Return the (x, y) coordinate for the center point of the cell that contains the specified text.  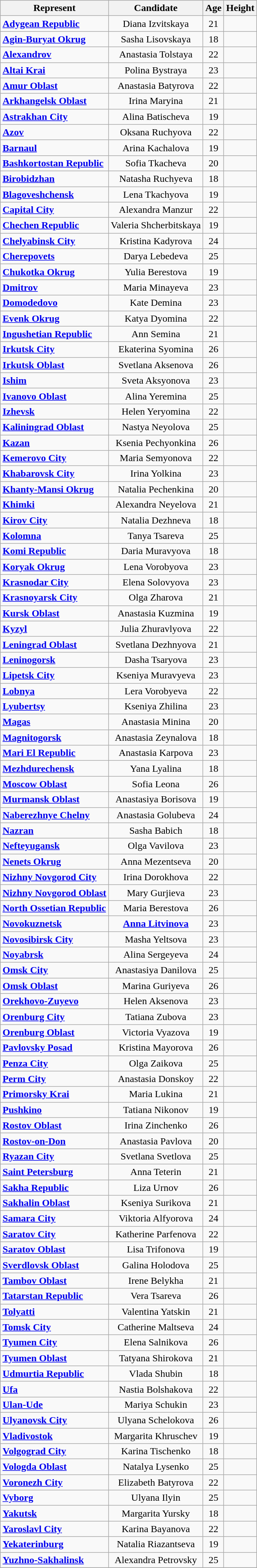
Karina Bayanova (156, 1529)
Yulia Berestova (156, 272)
Sakha Republic (55, 1188)
Vyborg (55, 1498)
Valentina Yatskin (156, 1312)
Primorsky Krai (55, 1094)
Victoria Vyazova (156, 1032)
Sasha Babich (156, 830)
Khimki (55, 505)
Saratov City (55, 1234)
Ryazan City (55, 1156)
Irene Belykha (156, 1281)
Alexandra Manzur (156, 210)
Udmurtia Republic (55, 1374)
Astrakhan City (55, 117)
Lipetsk City (55, 675)
Arkhangelsk Oblast (55, 101)
Yaroslavl City (55, 1529)
Mari El Republic (55, 753)
Olga Vavilova (156, 846)
Barnaul (55, 148)
Kaliningrad Oblast (55, 427)
Amur Oblast (55, 86)
Orenburg Oblast (55, 1032)
Leninogorsk (55, 660)
Nazran (55, 830)
Khabarovsk City (55, 474)
Mariya Schukin (156, 1405)
Naberezhnye Chelny (55, 815)
Kemerovo City (55, 458)
Oksana Ruchyova (156, 132)
Kseniya Muravyeva (156, 675)
Nizhny Novgorod Oblast (55, 892)
Sofia Tkacheva (156, 163)
Capital City (55, 210)
Noyabrsk (55, 955)
Ulyanovsk City (55, 1420)
Samara City (55, 1219)
Viktoria Alfyorova (156, 1219)
Vladivostok (55, 1435)
Vlada Shubin (156, 1374)
Ufa (55, 1389)
Orenburg City (55, 1017)
Yakutsk (55, 1513)
Kirov City (55, 520)
Natalia Pechenkina (156, 489)
Anastasia Minina (156, 722)
Natalya Lysenko (156, 1467)
Ulyana Schelokova (156, 1420)
North Ossetian Republic (55, 908)
Vologda Oblast (55, 1467)
Anastasia Karpova (156, 753)
Svetlana Dezhnyova (156, 644)
Rostov Oblast (55, 1125)
Natasha Ruchyeva (156, 179)
Maria Semyonova (156, 458)
Anastasiya Borisova (156, 799)
Svetlana Aksenova (156, 365)
Cherepovets (55, 256)
Anastasia Tolstaya (156, 55)
Natalia Riazantseva (156, 1544)
Chechen Republic (55, 225)
Kseniya Zhilina (156, 707)
Marina Guriyeva (156, 986)
Represent (55, 8)
Vera Tsareva (156, 1296)
Krasnoyarsk City (55, 598)
Alexandrov (55, 55)
Omsk City (55, 970)
Candidate (156, 8)
Maria Berestova (156, 908)
Tatarstan Republic (55, 1296)
Tatiana Zubova (156, 1017)
Anastasia Pavlova (156, 1141)
Anastasia Zeynalova (156, 738)
Anna Litvinova (156, 923)
Ksenia Pechyonkina (156, 442)
Rostov-on-Don (55, 1141)
Kazan (55, 442)
Sverdlovsk Oblast (55, 1265)
Magas (55, 722)
Alina Sergeyeva (156, 955)
Masha Yeltsova (156, 939)
Chelyabinsk City (55, 241)
Tyumen City (55, 1343)
Darya Lebedeva (156, 256)
Maria Minayeva (156, 287)
Helen Aksenova (156, 1001)
Lena Tkachyova (156, 194)
Tatiana Nikonov (156, 1110)
Anna Teterin (156, 1172)
Saint Petersburg (55, 1172)
Novosibirsk City (55, 939)
Kolomna (55, 536)
Sakhalin Oblast (55, 1203)
Margarita Khruschev (156, 1435)
Irina Zinchenko (156, 1125)
Tomsk City (55, 1327)
Polina Bystraya (156, 70)
Yuzhno-Sakhalinsk (55, 1560)
Alexandra Neyelova (156, 505)
Svetlana Svetlova (156, 1156)
Natalia Dezhneva (156, 520)
Chukotka Okrug (55, 272)
Omsk Oblast (55, 986)
Voronezh City (55, 1482)
Saratov Oblast (55, 1250)
Izhevsk (55, 411)
Tolyatti (55, 1312)
Sveta Aksyonova (156, 380)
Agin-Buryat Okrug (55, 39)
Tanya Tsareva (156, 536)
Lyubertsy (55, 707)
Nefteyugansk (55, 846)
Lera Vorobyeva (156, 691)
Leningrad Oblast (55, 644)
Tatyana Shirokova (156, 1358)
Moscow Oblast (55, 784)
Arina Kachalova (156, 148)
Kristina Kadyrova (156, 241)
Orekhovo-Zuyevo (55, 1001)
Ivanovo Oblast (55, 396)
Lisa Trifonova (156, 1250)
Yekaterinburg (55, 1544)
Nenets Okrug (55, 861)
Alina Yeremina (156, 396)
Penza City (55, 1063)
Helen Yeryomina (156, 411)
Birobidzhan (55, 179)
Olga Zharova (156, 598)
Irina Maryina (156, 101)
Irkutsk City (55, 349)
Pushkino (55, 1110)
Ishim (55, 380)
Ulyana Ilyin (156, 1498)
Margarita Yursky (156, 1513)
Diana Izvitskaya (156, 24)
Katya Dyomina (156, 318)
Sofia Leona (156, 784)
Mezhdurechensk (55, 769)
Karina Tischenko (156, 1451)
Height (240, 8)
Elizabeth Batyrova (156, 1482)
Kristina Mayorova (156, 1048)
Komi Republic (55, 551)
Valeria Shcherbitskaya (156, 225)
Perm City (55, 1079)
Galina Holodova (156, 1265)
Nastya Neyolova (156, 427)
Dasha Tsaryova (156, 660)
Sasha Lisovskaya (156, 39)
Irina Dorokhova (156, 877)
Yana Lyalina (156, 769)
Age (214, 8)
Ekaterina Syomina (156, 349)
Alexandra Petrovsky (156, 1560)
Irina Yolkina (156, 474)
Koryak Okrug (55, 567)
Anastasiya Danilova (156, 970)
Bashkortostan Republic (55, 163)
Kyzyl (55, 629)
Krasnodar City (55, 582)
Anna Mezentseva (156, 861)
Anastasia Batyrova (156, 86)
Azov (55, 132)
Alina Batischeva (156, 117)
Adygean Republic (55, 24)
Murmansk Oblast (55, 799)
Kursk Oblast (55, 613)
Blagoveshchensk (55, 194)
Julia Zhuravlyova (156, 629)
Magnitogorsk (55, 738)
Anastasia Golubeva (156, 815)
Altai Krai (55, 70)
Dmitrov (55, 287)
Tyumen Oblast (55, 1358)
Volgograd City (55, 1451)
Olga Zaikova (156, 1063)
Domodedovo (55, 303)
Ann Semina (156, 334)
Elena Solovyova (156, 582)
Lena Vorobyova (156, 567)
Pavlovsky Posad (55, 1048)
Katherine Parfenova (156, 1234)
Kate Demina (156, 303)
Catherine Maltseva (156, 1327)
Nizhny Novgorod City (55, 877)
Nastia Bolshakova (156, 1389)
Novokuznetsk (55, 923)
Anastasia Donskoy (156, 1079)
Evenk Okrug (55, 318)
Maria Lukina (156, 1094)
Ulan-Ude (55, 1405)
Liza Urnov (156, 1188)
Khanty-Mansi Okrug (55, 489)
Kseniya Surikova (156, 1203)
Daria Muravyova (156, 551)
Anastasia Kuzmina (156, 613)
Mary Gurjieva (156, 892)
Ingushetian Republic (55, 334)
Elena Salnikova (156, 1343)
Tambov Oblast (55, 1281)
Lobnya (55, 691)
Irkutsk Oblast (55, 365)
